Find where the given text appears and provide that cell's center as (x, y) coordinate. 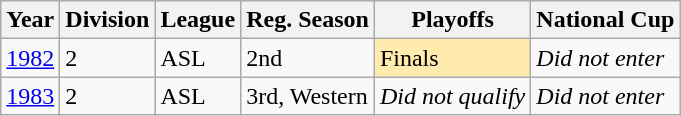
Reg. Season (308, 20)
Did not qualify (452, 96)
2nd (308, 58)
Year (30, 20)
National Cup (606, 20)
Finals (452, 58)
Division (108, 20)
League (198, 20)
1982 (30, 58)
3rd, Western (308, 96)
1983 (30, 96)
Playoffs (452, 20)
